Search for the cell housing the specified text and yield its (X, Y) center coordinate. 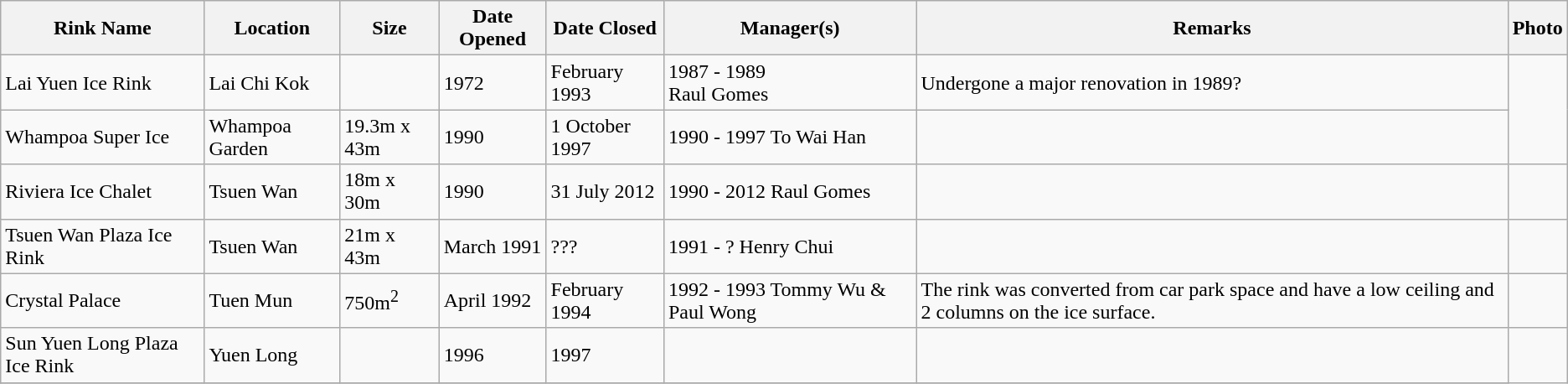
1996 (493, 355)
1991 - ? Henry Chui (790, 246)
Location (272, 29)
Lai Chi Kok (272, 82)
Remarks (1212, 29)
Photo (1538, 29)
750m2 (389, 300)
Date Closed (605, 29)
1 October 1997 (605, 138)
Crystal Palace (102, 300)
1972 (493, 82)
Rink Name (102, 29)
31 July 2012 (605, 191)
1990 - 2012 Raul Gomes (790, 191)
19.3m x 43m (389, 138)
18m x 30m (389, 191)
Tuen Mun (272, 300)
Whampoa Garden (272, 138)
1990 - 1997 To Wai Han (790, 138)
March 1991 (493, 246)
Yuen Long (272, 355)
February 1994 (605, 300)
Whampoa Super Ice (102, 138)
Tsuen Wan Plaza Ice Rink (102, 246)
??? (605, 246)
1997 (605, 355)
1992 - 1993 Tommy Wu & Paul Wong (790, 300)
Riviera Ice Chalet (102, 191)
Lai Yuen Ice Rink (102, 82)
February 1993 (605, 82)
Undergone a major renovation in 1989? (1212, 82)
Size (389, 29)
Sun Yuen Long Plaza Ice Rink (102, 355)
Manager(s) (790, 29)
1987 - 1989Raul Gomes (790, 82)
21m x 43m (389, 246)
Date Opened (493, 29)
The rink was converted from car park space and have a low ceiling and 2 columns on the ice surface. (1212, 300)
April 1992 (493, 300)
